Return (x, y) of the center of cell containing provided text 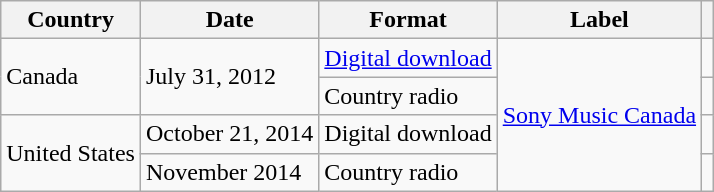
United States (71, 153)
October 21, 2014 (229, 134)
Sony Music Canada (599, 115)
Canada (71, 77)
Format (408, 20)
Country (71, 20)
July 31, 2012 (229, 77)
Label (599, 20)
Date (229, 20)
November 2014 (229, 172)
